Scan for the cell matching the given text and deliver its [x, y] coordinate at center. 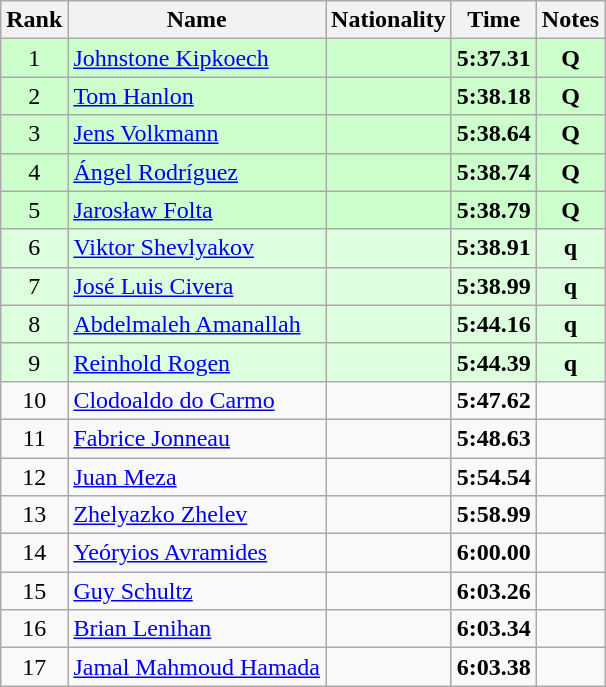
5:38.79 [494, 210]
Zhelyazko Zhelev [197, 515]
5:48.63 [494, 438]
3 [34, 134]
Jens Volkmann [197, 134]
12 [34, 477]
Ángel Rodríguez [197, 172]
8 [34, 324]
16 [34, 629]
5:38.74 [494, 172]
10 [34, 400]
5:38.91 [494, 248]
6:03.26 [494, 591]
13 [34, 515]
Clodoaldo do Carmo [197, 400]
5:54.54 [494, 477]
5:38.64 [494, 134]
5:44.39 [494, 362]
Notes [570, 20]
15 [34, 591]
2 [34, 96]
Jarosław Folta [197, 210]
14 [34, 553]
9 [34, 362]
Johnstone Kipkoech [197, 58]
4 [34, 172]
Abdelmaleh Amanallah [197, 324]
José Luis Civera [197, 286]
7 [34, 286]
1 [34, 58]
17 [34, 667]
Time [494, 20]
Jamal Mahmoud Hamada [197, 667]
6:03.38 [494, 667]
5:37.31 [494, 58]
Yeóryios Avramides [197, 553]
Brian Lenihan [197, 629]
11 [34, 438]
Nationality [389, 20]
Tom Hanlon [197, 96]
Name [197, 20]
Viktor Shevlyakov [197, 248]
Reinhold Rogen [197, 362]
5:47.62 [494, 400]
5:38.99 [494, 286]
Guy Schultz [197, 591]
5:58.99 [494, 515]
Juan Meza [197, 477]
Fabrice Jonneau [197, 438]
5:38.18 [494, 96]
6:00.00 [494, 553]
6:03.34 [494, 629]
6 [34, 248]
Rank [34, 20]
5:44.16 [494, 324]
5 [34, 210]
